Extract the [X, Y] coordinate from the center of the cell holding the provided text.  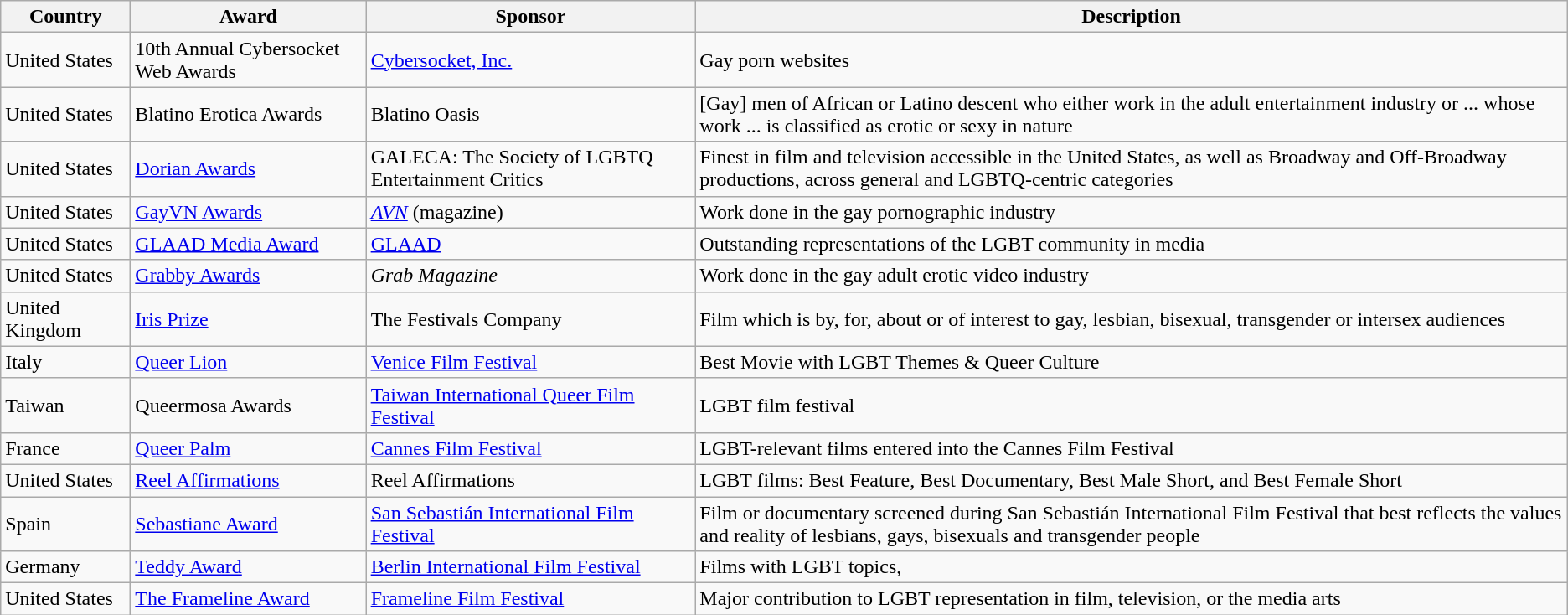
LGBT films: Best Feature, Best Documentary, Best Male Short, and Best Female Short [1131, 480]
Queermosa Awards [248, 406]
Description [1131, 17]
Outstanding representations of the LGBT community in media [1131, 244]
Work done in the gay adult erotic video industry [1131, 276]
Major contribution to LGBT representation in film, television, or the media arts [1131, 599]
Films with LGBT topics, [1131, 567]
Iris Prize [248, 318]
Gay porn websites [1131, 60]
AVN (magazine) [531, 212]
Best Movie with LGBT Themes & Queer Culture [1131, 362]
United Kingdom [65, 318]
Work done in the gay pornographic industry [1131, 212]
Cybersocket, Inc. [531, 60]
Spain [65, 523]
Award [248, 17]
Venice Film Festival [531, 362]
LGBT film festival [1131, 406]
GLAAD Media Award [248, 244]
Country [65, 17]
Queer Palm [248, 448]
Italy [65, 362]
Dorian Awards [248, 169]
Sponsor [531, 17]
LGBT-relevant films entered into the Cannes Film Festival [1131, 448]
Grabby Awards [248, 276]
Queer Lion [248, 362]
San Sebastián International Film Festival [531, 523]
Cannes Film Festival [531, 448]
Frameline Film Festival [531, 599]
GALECA: The Society of LGBTQ Entertainment Critics [531, 169]
GLAAD [531, 244]
10th Annual Cybersocket Web Awards [248, 60]
The Festivals Company [531, 318]
Germany [65, 567]
Film which is by, for, about or of interest to gay, lesbian, bisexual, transgender or intersex audiences [1131, 318]
Sebastiane Award [248, 523]
Taiwan International Queer Film Festival [531, 406]
Teddy Award [248, 567]
The Frameline Award [248, 599]
France [65, 448]
Berlin International Film Festival [531, 567]
Taiwan [65, 406]
Blatino Oasis [531, 114]
Blatino Erotica Awards [248, 114]
Grab Magazine [531, 276]
GayVN Awards [248, 212]
